Identify which cell holds the provided text, then report its [X, Y] central coordinate. 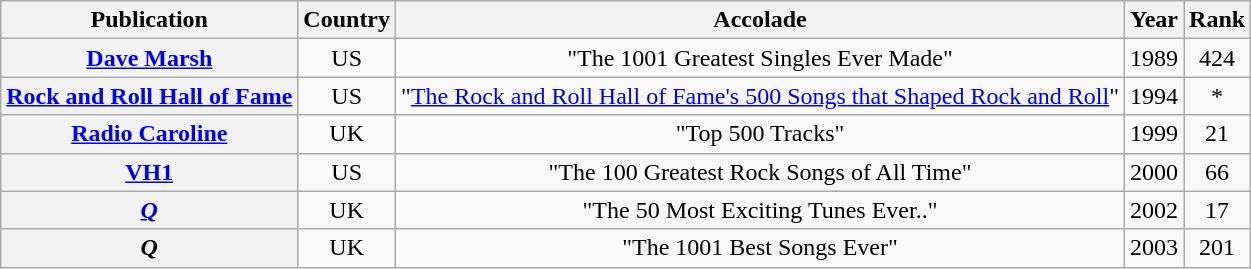
Rank [1218, 20]
Radio Caroline [150, 134]
21 [1218, 134]
Country [347, 20]
2000 [1154, 172]
66 [1218, 172]
"The 1001 Greatest Singles Ever Made" [760, 58]
VH1 [150, 172]
2003 [1154, 248]
1999 [1154, 134]
1989 [1154, 58]
"The Rock and Roll Hall of Fame's 500 Songs that Shaped Rock and Roll" [760, 96]
Year [1154, 20]
Dave Marsh [150, 58]
424 [1218, 58]
"The 1001 Best Songs Ever" [760, 248]
Publication [150, 20]
"The 50 Most Exciting Tunes Ever.." [760, 210]
"Top 500 Tracks" [760, 134]
201 [1218, 248]
17 [1218, 210]
"The 100 Greatest Rock Songs of All Time" [760, 172]
2002 [1154, 210]
1994 [1154, 96]
* [1218, 96]
Rock and Roll Hall of Fame [150, 96]
Accolade [760, 20]
